From the cell containing the given text, extract its center point as (X, Y) coordinate. 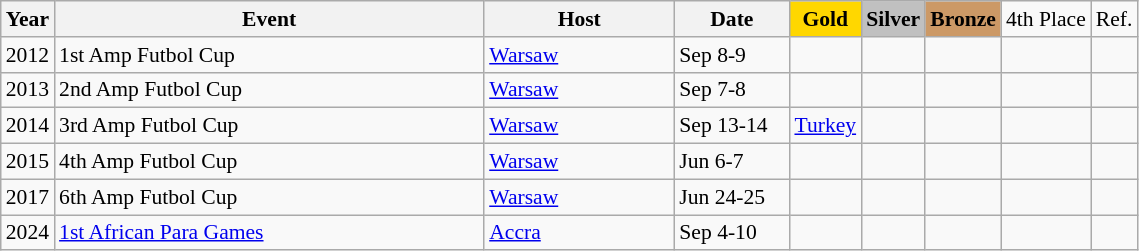
Accra (579, 233)
Jun 24-25 (732, 197)
1st Amp Futbol Cup (269, 55)
Year (28, 19)
2015 (28, 162)
Bronze (963, 19)
6th Amp Futbol Cup (269, 197)
Date (732, 19)
Ref. (1114, 19)
2024 (28, 233)
Gold (825, 19)
Silver (893, 19)
2013 (28, 90)
Jun 6-7 (732, 162)
Sep 4-10 (732, 233)
2014 (28, 126)
Event (269, 19)
Sep 7-8 (732, 90)
Sep 13-14 (732, 126)
3rd Amp Futbol Cup (269, 126)
Host (579, 19)
2012 (28, 55)
Turkey (825, 126)
2017 (28, 197)
4th Amp Futbol Cup (269, 162)
2nd Amp Futbol Cup (269, 90)
Sep 8-9 (732, 55)
4th Place (1046, 19)
1st African Para Games (269, 233)
